Extract the [X, Y] coordinate from the center of the cell holding the provided text.  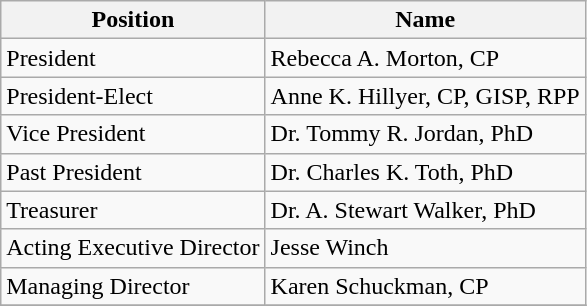
Treasurer [133, 210]
Dr. Charles K. Toth, PhD [425, 172]
Position [133, 20]
Rebecca A. Morton, CP [425, 58]
Acting Executive Director [133, 248]
Managing Director [133, 286]
President [133, 58]
Jesse Winch [425, 248]
Past President [133, 172]
Dr. A. Stewart Walker, PhD [425, 210]
Dr. Tommy R. Jordan, PhD [425, 134]
Vice President [133, 134]
Anne K. Hillyer, CP, GISP, RPP [425, 96]
Karen Schuckman, CP [425, 286]
President-Elect [133, 96]
Name [425, 20]
